Return the [X, Y] coordinate for the center point of the cell that contains the specified text.  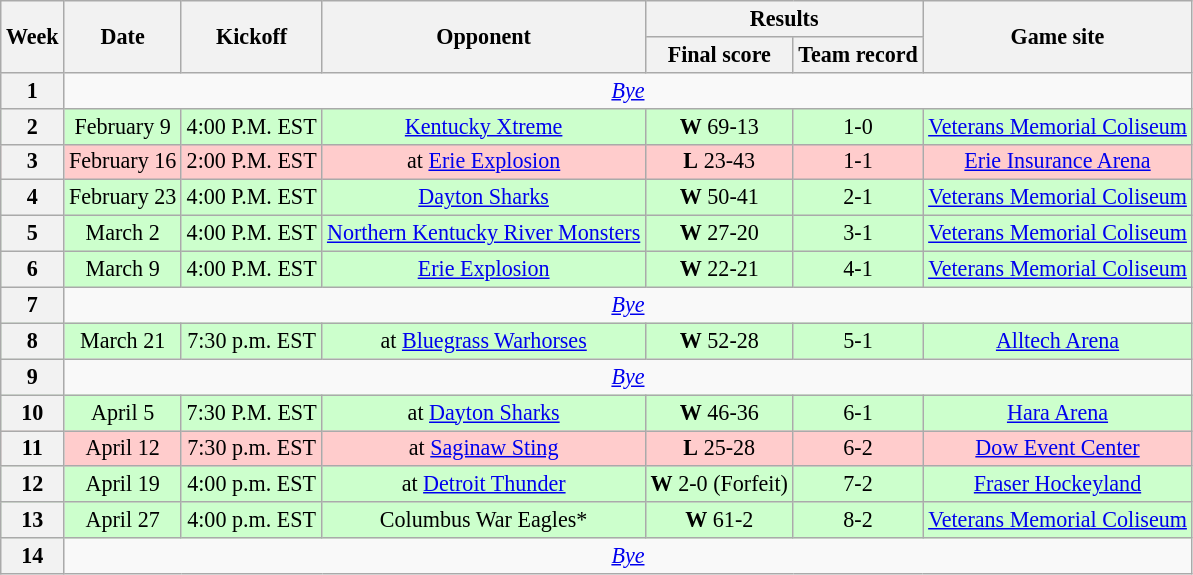
Erie Insurance Arena [1058, 162]
Erie Explosion [484, 269]
at Saginaw Sting [484, 448]
2:00 P.M. EST [251, 162]
7 [32, 305]
L 23-43 [719, 162]
Fraser Hockeyland [1058, 484]
Final score [719, 54]
Team record [858, 54]
4 [32, 198]
February 23 [123, 198]
6-1 [858, 412]
8 [32, 341]
12 [32, 484]
W 52-28 [719, 341]
Hara Arena [1058, 412]
March 9 [123, 269]
3-1 [858, 233]
Date [123, 36]
at Dayton Sharks [484, 412]
at Bluegrass Warhorses [484, 341]
Columbus War Eagles* [484, 520]
13 [32, 520]
Dow Event Center [1058, 448]
1-1 [858, 162]
W 61-2 [719, 520]
Alltech Arena [1058, 341]
Northern Kentucky River Monsters [484, 233]
April 19 [123, 484]
6-2 [858, 448]
2-1 [858, 198]
4-1 [858, 269]
February 9 [123, 126]
1 [32, 90]
at Detroit Thunder [484, 484]
W 2-0 (Forfeit) [719, 484]
W 46-36 [719, 412]
L 25-28 [719, 448]
Opponent [484, 36]
Game site [1058, 36]
11 [32, 448]
W 27-20 [719, 233]
at Erie Explosion [484, 162]
Week [32, 36]
7-2 [858, 484]
1-0 [858, 126]
March 21 [123, 341]
W 50-41 [719, 198]
5 [32, 233]
Kentucky Xtreme [484, 126]
5-1 [858, 341]
6 [32, 269]
April 12 [123, 448]
March 2 [123, 233]
8-2 [858, 520]
April 27 [123, 520]
2 [32, 126]
14 [32, 556]
3 [32, 162]
February 16 [123, 162]
W 69-13 [719, 126]
Results [784, 18]
10 [32, 412]
Dayton Sharks [484, 198]
Kickoff [251, 36]
W 22-21 [719, 269]
9 [32, 377]
7:30 P.M. EST [251, 412]
April 5 [123, 412]
